Return (X, Y) of the center of cell containing provided text 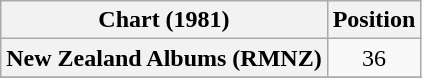
Chart (1981) (164, 20)
New Zealand Albums (RMNZ) (164, 58)
36 (374, 58)
Position (374, 20)
